Extract the (x, y) coordinate from the center of the cell holding the provided text.  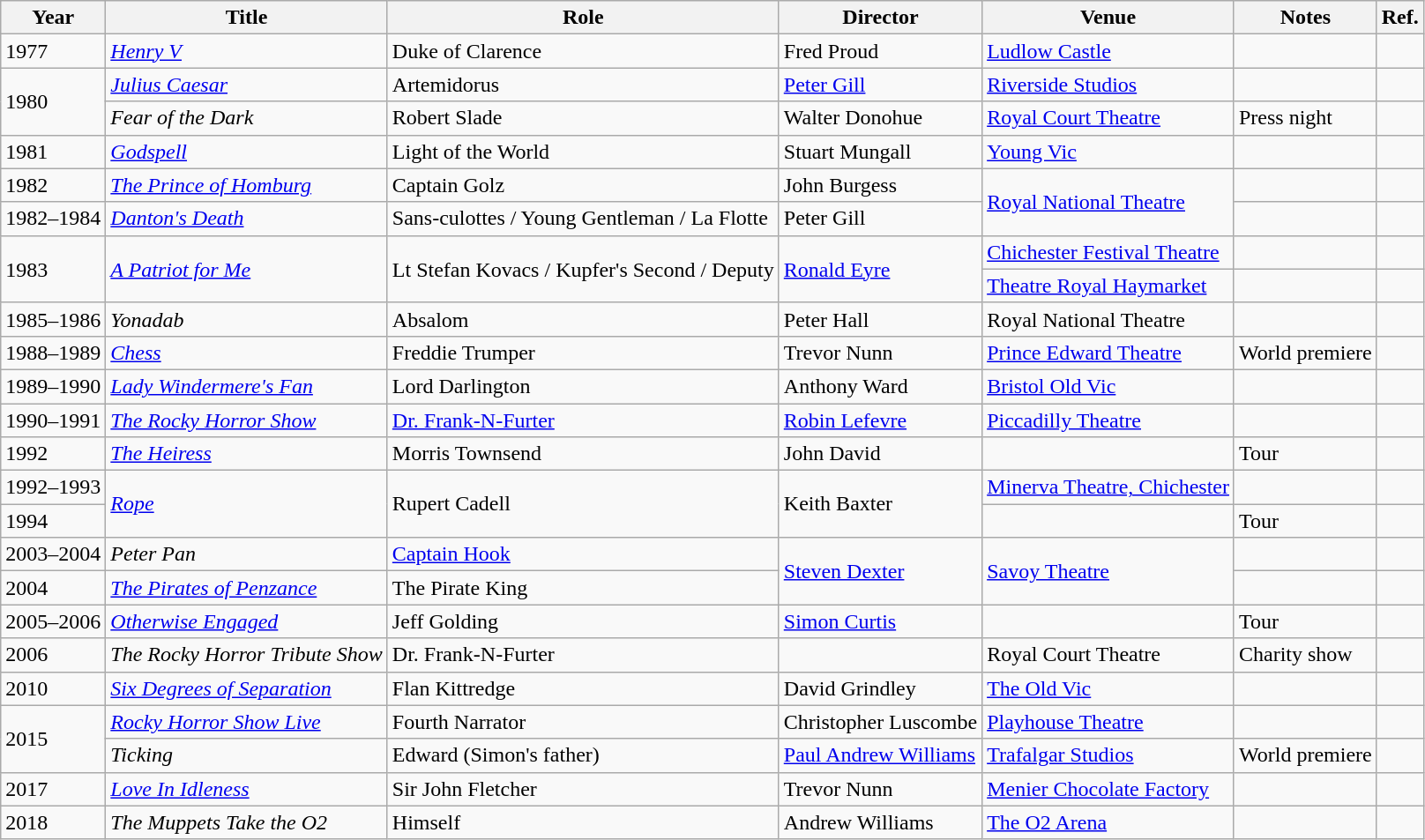
1981 (53, 152)
Captain Golz (583, 185)
Robin Lefevre (880, 420)
Himself (583, 822)
Theatre Royal Haymarket (1108, 286)
2006 (53, 655)
Anthony Ward (880, 386)
Julius Caesar (247, 85)
1982 (53, 185)
1982–1984 (53, 219)
Charity show (1305, 655)
1994 (53, 521)
Bristol Old Vic (1108, 386)
The Heiress (247, 454)
Henry V (247, 51)
2005–2006 (53, 621)
1989–1990 (53, 386)
Artemidorus (583, 85)
The Muppets Take the O2 (247, 822)
Andrew Williams (880, 822)
Riverside Studios (1108, 85)
Ticking (247, 755)
Chess (247, 353)
Ronald Eyre (880, 269)
Chichester Festival Theatre (1108, 252)
2018 (53, 822)
Jeff Golding (583, 621)
Rupert Cadell (583, 504)
Ludlow Castle (1108, 51)
Menier Chocolate Factory (1108, 789)
Stuart Mungall (880, 152)
Minerva Theatre, Chichester (1108, 487)
John Burgess (880, 185)
Danton's Death (247, 219)
A Patriot for Me (247, 269)
Duke of Clarence (583, 51)
2015 (53, 739)
Flan Kittredge (583, 688)
The Pirate King (583, 588)
1977 (53, 51)
Freddie Trumper (583, 353)
Fourth Narrator (583, 722)
Trafalgar Studios (1108, 755)
Young Vic (1108, 152)
Simon Curtis (880, 621)
2004 (53, 588)
Paul Andrew Williams (880, 755)
Role (583, 18)
Playhouse Theatre (1108, 722)
Godspell (247, 152)
1985–1986 (53, 319)
1992–1993 (53, 487)
2003–2004 (53, 554)
Savoy Theatre (1108, 571)
Venue (1108, 18)
Captain Hook (583, 554)
1983 (53, 269)
Peter Pan (247, 554)
Love In Idleness (247, 789)
Ref. (1400, 18)
Edward (Simon's father) (583, 755)
Rope (247, 504)
Six Degrees of Separation (247, 688)
The O2 Arena (1108, 822)
The Prince of Homburg (247, 185)
Yonadab (247, 319)
Christopher Luscombe (880, 722)
1980 (53, 101)
Keith Baxter (880, 504)
Absalom (583, 319)
Steven Dexter (880, 571)
Walter Donohue (880, 118)
Title (247, 18)
Notes (1305, 18)
2017 (53, 789)
Press night (1305, 118)
Light of the World (583, 152)
Director (880, 18)
1988–1989 (53, 353)
Prince Edward Theatre (1108, 353)
Piccadilly Theatre (1108, 420)
Morris Townsend (583, 454)
Robert Slade (583, 118)
David Grindley (880, 688)
Otherwise Engaged (247, 621)
The Rocky Horror Show (247, 420)
The Pirates of Penzance (247, 588)
Sir John Fletcher (583, 789)
Fred Proud (880, 51)
Peter Hall (880, 319)
The Old Vic (1108, 688)
Year (53, 18)
Fear of the Dark (247, 118)
Sans-culottes / Young Gentleman / La Flotte (583, 219)
2010 (53, 688)
Lady Windermere's Fan (247, 386)
1990–1991 (53, 420)
Rocky Horror Show Live (247, 722)
Lord Darlington (583, 386)
John David (880, 454)
Lt Stefan Kovacs / Kupfer's Second / Deputy (583, 269)
The Rocky Horror Tribute Show (247, 655)
1992 (53, 454)
